Return [x, y] of the center of cell containing provided text 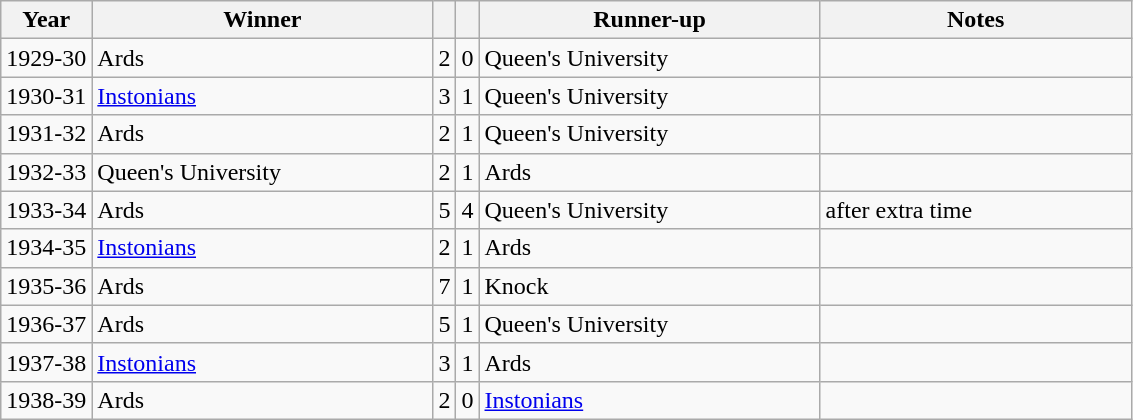
1936-37 [46, 324]
1931-32 [46, 134]
Knock [650, 286]
7 [444, 286]
4 [468, 210]
1937-38 [46, 362]
Notes [976, 20]
1929-30 [46, 58]
1938-39 [46, 400]
Runner-up [650, 20]
1934-35 [46, 248]
1935-36 [46, 286]
Winner [262, 20]
1933-34 [46, 210]
1930-31 [46, 96]
after extra time [976, 210]
Year [46, 20]
1932-33 [46, 172]
